Pinpoint the cell where the given text exists, returning its [x, y] midpoint coordinate. 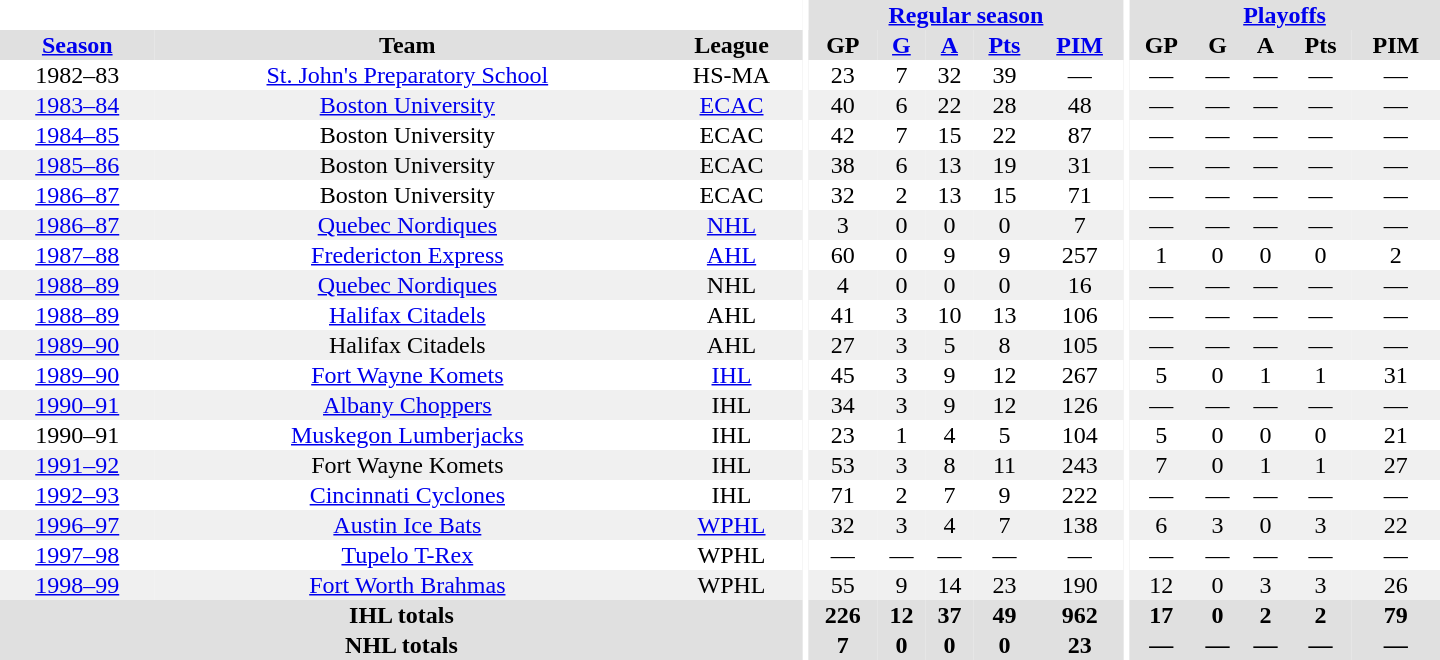
60 [842, 255]
Playoffs [1284, 15]
106 [1080, 315]
28 [1004, 105]
Albany Choppers [408, 405]
138 [1080, 525]
Fort Worth Brahmas [408, 585]
79 [1396, 615]
IHL totals [402, 615]
Fredericton Express [408, 255]
222 [1080, 495]
243 [1080, 465]
226 [842, 615]
37 [949, 615]
Regular season [966, 15]
42 [842, 135]
Team [408, 45]
34 [842, 405]
1996–97 [78, 525]
126 [1080, 405]
1991–92 [78, 465]
1985–86 [78, 165]
26 [1396, 585]
1987–88 [78, 255]
38 [842, 165]
16 [1080, 285]
104 [1080, 435]
Tupelo T-Rex [408, 555]
17 [1162, 615]
49 [1004, 615]
87 [1080, 135]
190 [1080, 585]
257 [1080, 255]
1997–98 [78, 555]
21 [1396, 435]
105 [1080, 345]
1984–85 [78, 135]
League [732, 45]
Muskegon Lumberjacks [408, 435]
1983–84 [78, 105]
39 [1004, 75]
55 [842, 585]
Austin Ice Bats [408, 525]
10 [949, 315]
NHL totals [402, 645]
1982–83 [78, 75]
962 [1080, 615]
Cincinnati Cyclones [408, 495]
41 [842, 315]
HS-MA [732, 75]
45 [842, 375]
53 [842, 465]
48 [1080, 105]
14 [949, 585]
1998–99 [78, 585]
1992–93 [78, 495]
19 [1004, 165]
267 [1080, 375]
St. John's Preparatory School [408, 75]
40 [842, 105]
11 [1004, 465]
Season [78, 45]
